Search for the cell housing the specified text and yield its (X, Y) center coordinate. 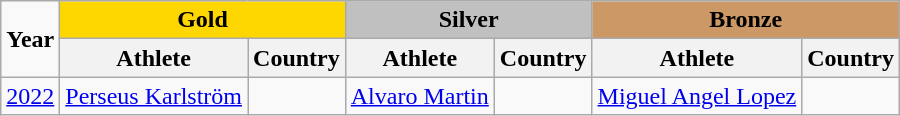
Miguel Angel Lopez (697, 96)
Silver (468, 20)
2022 (30, 96)
Alvaro Martin (420, 96)
Perseus Karlström (154, 96)
Year (30, 39)
Bronze (746, 20)
Gold (202, 20)
